Extract the (X, Y) coordinate from the center of the cell holding the provided text.  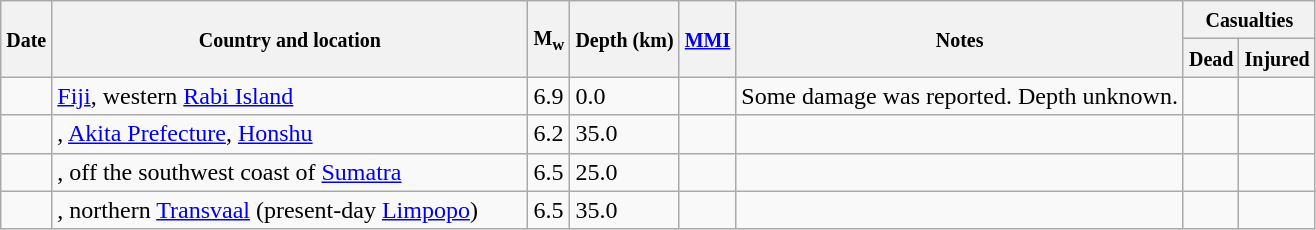
Depth (km) (624, 39)
Country and location (290, 39)
Dead (1211, 58)
MMI (708, 39)
, Akita Prefecture, Honshu (290, 134)
6.9 (549, 96)
Injured (1277, 58)
Date (26, 39)
25.0 (624, 172)
Casualties (1249, 20)
Some damage was reported. Depth unknown. (960, 96)
0.0 (624, 96)
Mw (549, 39)
Fiji, western Rabi Island (290, 96)
Notes (960, 39)
, northern Transvaal (present-day Limpopo) (290, 210)
, off the southwest coast of Sumatra (290, 172)
6.2 (549, 134)
